Locate the cell with the specified text and output its [X, Y] center coordinate. 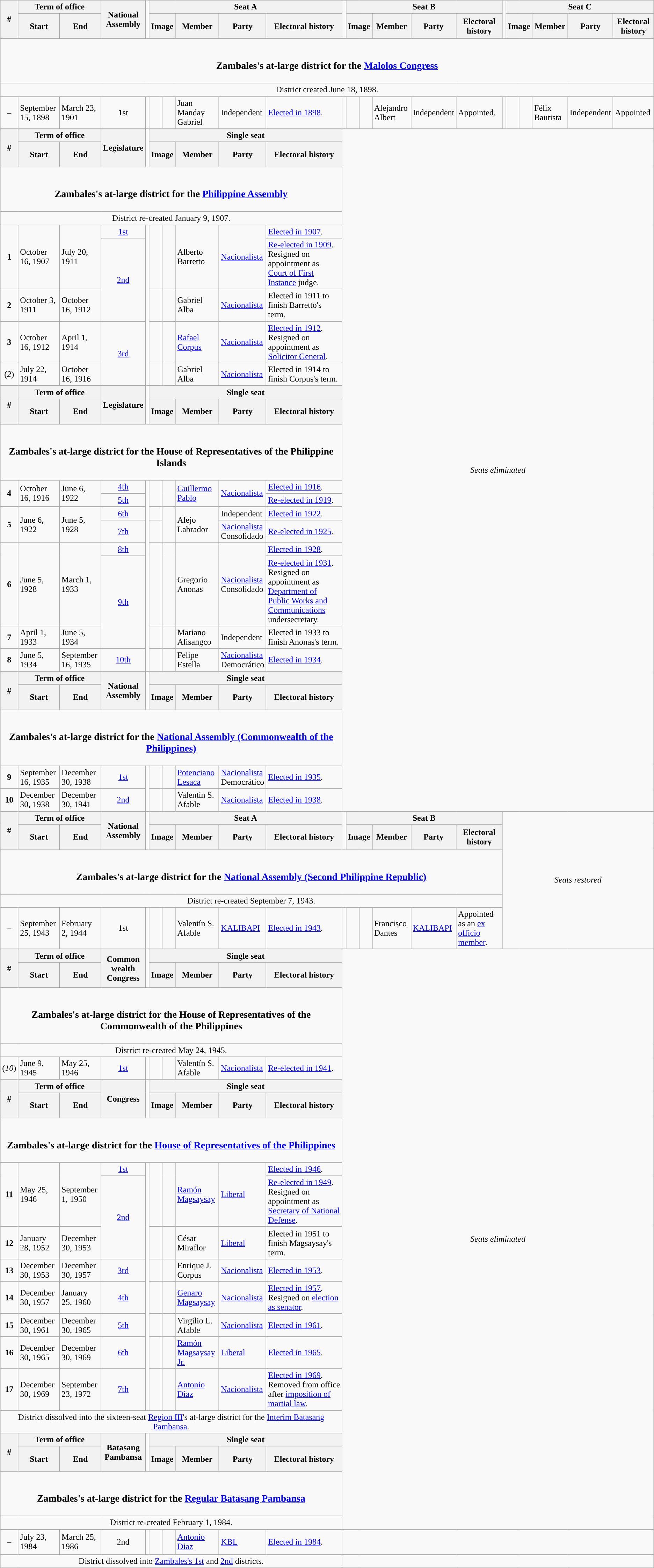
Elected in 1943. [304, 928]
Elected in 1933 to finish Anonas's term. [304, 637]
Seats restored [578, 880]
April 1, 1914 [80, 342]
15 [9, 1325]
Zambales's at-large district for the National Assembly (Second Philippine Republic) [252, 872]
Juan Manday Gabriel [197, 112]
July 20, 1911 [80, 257]
3 [9, 342]
Elected in 1953. [304, 1270]
CommonwealthCongress [123, 968]
Francisco Dantes [391, 928]
KBL [242, 1542]
District re-created January 9, 1907. [171, 218]
Antonio Díaz [197, 1390]
District dissolved into Zambales's 1st and 2nd districts. [171, 1561]
Elected in 1916. [304, 487]
Gregorio Anonas [197, 584]
Zambales's at-large district for the House of Representatives of the Commonwealth of the Philippines [171, 1015]
District re-created May 24, 1945. [171, 1050]
December 30, 1941 [80, 800]
Re-elected in 1919. [304, 500]
César Miraflor [197, 1243]
Re-elected in 1949.Resigned on appointment as Secretary of National Defense. [304, 1201]
8 [9, 660]
September 1, 1950 [80, 1195]
Enrique J. Corpus [197, 1270]
Zambales's at-large district for the National Assembly (Commonwealth of the Philippines) [171, 738]
March 23, 1901 [80, 112]
Elected in 1951 to finish Magsaysay's term. [304, 1243]
October 16, 1907 [39, 257]
February 2, 1944 [80, 928]
September 15, 1898 [39, 112]
September 25, 1943 [39, 928]
Elected in 1969.Removed from office after imposition of martial law. [304, 1390]
11 [9, 1195]
Virgilio L. Afable [197, 1325]
13 [9, 1270]
Elected in 1907. [304, 232]
16 [9, 1352]
Zambales's at-large district for the House of Representatives of the Philippine Islands [171, 452]
Zambales's at-large district for the Malolos Congress [327, 61]
Antonio Diaz [197, 1542]
Elected in 1898. [304, 112]
September 23, 1972 [80, 1390]
Elected in 1984. [304, 1542]
Elected in 1914 to finish Corpus's term. [304, 375]
4 [9, 493]
(2) [9, 375]
Alberto Barretto [197, 257]
Seat C [580, 7]
Re-elected in 1925. [304, 531]
Genaro Magsaysay [197, 1298]
2 [9, 305]
Elected in 1928. [304, 549]
BatasangPambansa [123, 1452]
March 1, 1933 [80, 584]
July 22, 1914 [39, 375]
Elected in 1935. [304, 777]
October 3, 1911 [39, 305]
Guillermo Pablo [197, 493]
Appointed as an ex officio member. [479, 928]
District created June 18, 1898. [327, 90]
District dissolved into the sixteen-seat Region III's at-large district for the Interim Batasang Pambansa. [171, 1422]
Alejandro Albert [391, 112]
(10) [9, 1068]
10th [123, 660]
Elected in 1934. [304, 660]
6 [9, 584]
Félix Bautista [550, 112]
9th [123, 602]
January 28, 1952 [39, 1243]
Elected in 1922. [304, 513]
Zambales's at-large district for the Regular Batasang Pambansa [171, 1494]
9 [9, 777]
Congress [123, 1099]
Ramón Magsaysay Jr. [197, 1352]
Elected in 1938. [304, 800]
5 [9, 525]
Alejo Labrador [197, 525]
Ramón Magsaysay [197, 1195]
12 [9, 1243]
Elected in 1946. [304, 1169]
Appointed [633, 112]
Re-elected in 1931.Resigned on appointment as Department of Public Works and Communications undersecretary. [304, 591]
District re-created September 7, 1943. [252, 901]
Elected in 1912.Resigned on appointment as Solicitor General. [304, 342]
17 [9, 1390]
Zambales's at-large district for the House of Representatives of the Philippines [171, 1140]
Mariano Alisangco [197, 637]
1 [9, 257]
June 9, 1945 [39, 1068]
Appointed. [479, 112]
10 [9, 800]
14 [9, 1298]
Potenciano Lesaca [197, 777]
Elected in 1961. [304, 1325]
January 25, 1960 [80, 1298]
Elected in 1965. [304, 1352]
April 1, 1933 [39, 637]
Re-elected in 1909.Resigned on appointment as Court of First Instance judge. [304, 264]
Elected in 1911 to finish Barretto's term. [304, 305]
District re-created February 1, 1984. [171, 1523]
Re-elected in 1941. [304, 1068]
7 [9, 637]
Felipe Estella [197, 660]
Rafael Corpus [197, 342]
December 30, 1961 [39, 1325]
8th [123, 549]
July 23, 1984 [39, 1542]
Zambales's at-large district for the Philippine Assembly [171, 189]
March 25, 1986 [80, 1542]
Elected in 1957.Resigned on election as senator. [304, 1298]
